Return the (x, y) coordinate for the center point of the cell that contains the specified text.  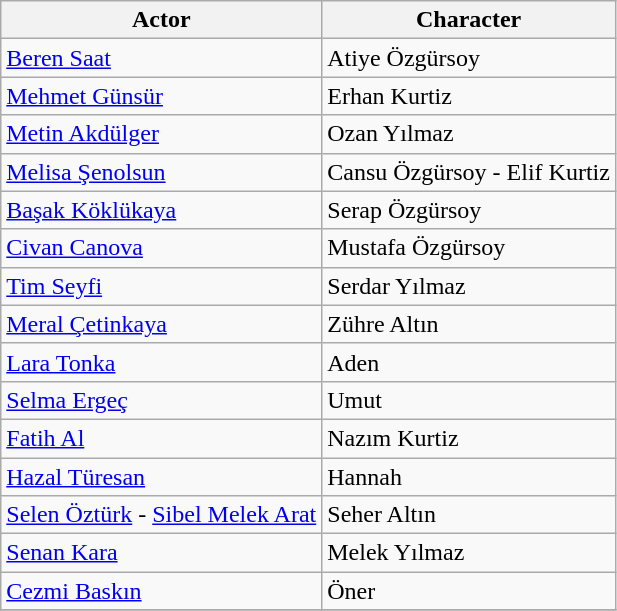
Umut (469, 400)
Beren Saat (162, 58)
Actor (162, 20)
Fatih Al (162, 438)
Selen Öztürk - Sibel Melek Arat (162, 515)
Senan Kara (162, 553)
Character (469, 20)
Başak Köklükaya (162, 210)
Hannah (469, 477)
Zühre Altın (469, 324)
Cansu Özgürsoy - Elif Kurtiz (469, 172)
Tim Seyfi (162, 286)
Selma Ergeç (162, 400)
Melek Yılmaz (469, 553)
Melisa Şenolsun (162, 172)
Lara Tonka (162, 362)
Meral Çetinkaya (162, 324)
Öner (469, 591)
Nazım Kurtiz (469, 438)
Ozan Yılmaz (469, 134)
Hazal Türesan (162, 477)
Serdar Yılmaz (469, 286)
Erhan Kurtiz (469, 96)
Cezmi Baskın (162, 591)
Aden (469, 362)
Metin Akdülger (162, 134)
Atiye Özgürsoy (469, 58)
Civan Canova (162, 248)
Mustafa Özgürsoy (469, 248)
Seher Altın (469, 515)
Mehmet Günsür (162, 96)
Serap Özgürsoy (469, 210)
